Determine the (x, y) coordinate at the center of the cell enclosing the given text.  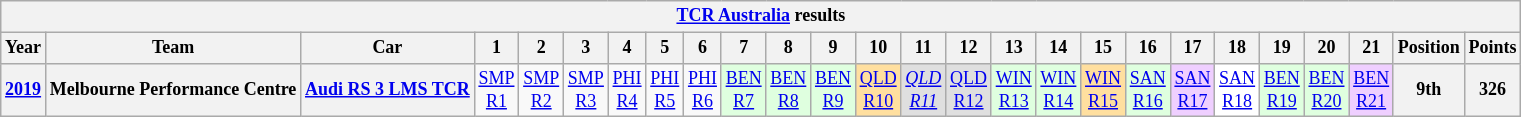
15 (1104, 48)
BENR8 (788, 90)
PHIR5 (665, 90)
Car (388, 48)
QLDR10 (878, 90)
2 (542, 48)
9th (1428, 90)
3 (586, 48)
326 (1492, 90)
2019 (24, 90)
10 (878, 48)
Audi RS 3 LMS TCR (388, 90)
5 (665, 48)
SMPR3 (586, 90)
Position (1428, 48)
PHIR4 (627, 90)
SMPR2 (542, 90)
18 (1238, 48)
Melbourne Performance Centre (172, 90)
19 (1282, 48)
Points (1492, 48)
16 (1148, 48)
Year (24, 48)
BENR19 (1282, 90)
9 (834, 48)
20 (1326, 48)
QLDR12 (969, 90)
6 (703, 48)
4 (627, 48)
1 (496, 48)
17 (1192, 48)
Team (172, 48)
BENR21 (1372, 90)
WINR14 (1058, 90)
12 (969, 48)
SANR18 (1238, 90)
TCR Australia results (761, 16)
8 (788, 48)
SANR17 (1192, 90)
BENR9 (834, 90)
WINR15 (1104, 90)
14 (1058, 48)
21 (1372, 48)
11 (924, 48)
7 (744, 48)
WINR13 (1014, 90)
SANR16 (1148, 90)
BENR20 (1326, 90)
SMPR1 (496, 90)
BENR7 (744, 90)
PHIR6 (703, 90)
QLDR11 (924, 90)
13 (1014, 48)
